Find where the given text appears and provide that cell's center as (X, Y) coordinate. 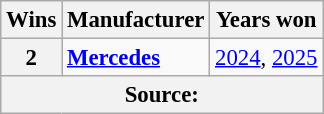
Wins (32, 20)
Mercedes (136, 58)
Manufacturer (136, 20)
2 (32, 58)
2024, 2025 (266, 58)
Years won (266, 20)
Source: (162, 95)
